Pinpoint the cell where the given text exists, returning its [x, y] midpoint coordinate. 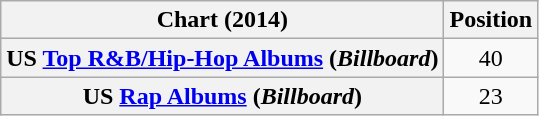
Chart (2014) [222, 20]
40 [491, 58]
US Top R&B/Hip-Hop Albums (Billboard) [222, 58]
US Rap Albums (Billboard) [222, 96]
Position [491, 20]
23 [491, 96]
